Pinpoint the cell where the given text exists, returning its (x, y) midpoint coordinate. 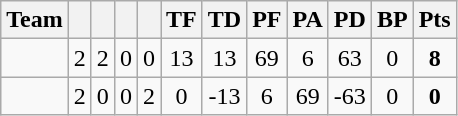
TF (182, 20)
BP (392, 20)
PF (267, 20)
-13 (224, 96)
8 (434, 58)
Pts (434, 20)
-63 (350, 96)
PD (350, 20)
PA (308, 20)
63 (350, 58)
TD (224, 20)
Team (35, 20)
